Search for the cell housing the specified text and yield its (X, Y) center coordinate. 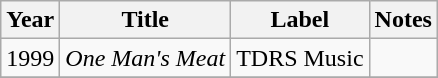
One Man's Meat (146, 58)
Title (146, 20)
Year (30, 20)
Notes (403, 20)
Label (300, 20)
TDRS Music (300, 58)
1999 (30, 58)
